Provide the [X, Y] coordinate of the cell's center where the given text is located.  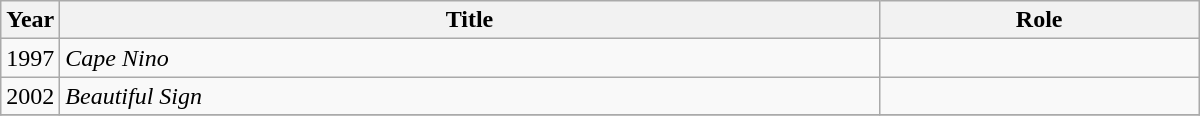
1997 [30, 58]
Title [470, 20]
Cape Nino [470, 58]
2002 [30, 96]
Beautiful Sign [470, 96]
Role [1039, 20]
Year [30, 20]
